Locate the cell with the specified text and output its [X, Y] center coordinate. 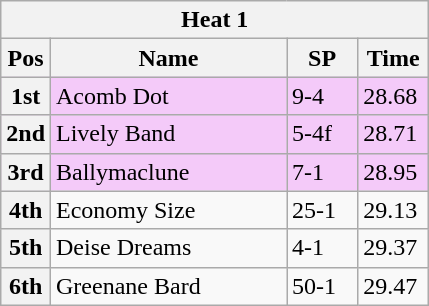
Greenane Bard [169, 286]
Heat 1 [215, 20]
29.37 [394, 248]
SP [322, 58]
28.71 [394, 134]
Pos [26, 58]
4th [26, 210]
29.13 [394, 210]
6th [26, 286]
Name [169, 58]
Economy Size [169, 210]
Ballymaclune [169, 172]
29.47 [394, 286]
4-1 [322, 248]
5th [26, 248]
3rd [26, 172]
7-1 [322, 172]
28.95 [394, 172]
50-1 [322, 286]
Lively Band [169, 134]
1st [26, 96]
5-4f [322, 134]
9-4 [322, 96]
Deise Dreams [169, 248]
Time [394, 58]
25-1 [322, 210]
28.68 [394, 96]
Acomb Dot [169, 96]
2nd [26, 134]
